Extract the [x, y] coordinate from the center of the cell holding the provided text.  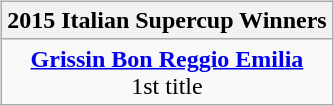
2015 Italian Supercup Winners [167, 20]
Grissin Bon Reggio Emilia1st title [167, 72]
